Pinpoint the cell where the given text exists, returning its [X, Y] midpoint coordinate. 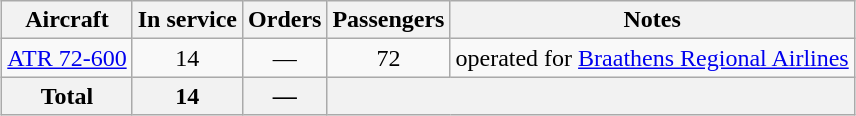
72 [388, 58]
ATR 72-600 [67, 58]
operated for Braathens Regional Airlines [652, 58]
Total [67, 96]
In service [187, 20]
Aircraft [67, 20]
Passengers [388, 20]
Notes [652, 20]
Orders [285, 20]
